Scan for the cell matching the given text and deliver its [x, y] coordinate at center. 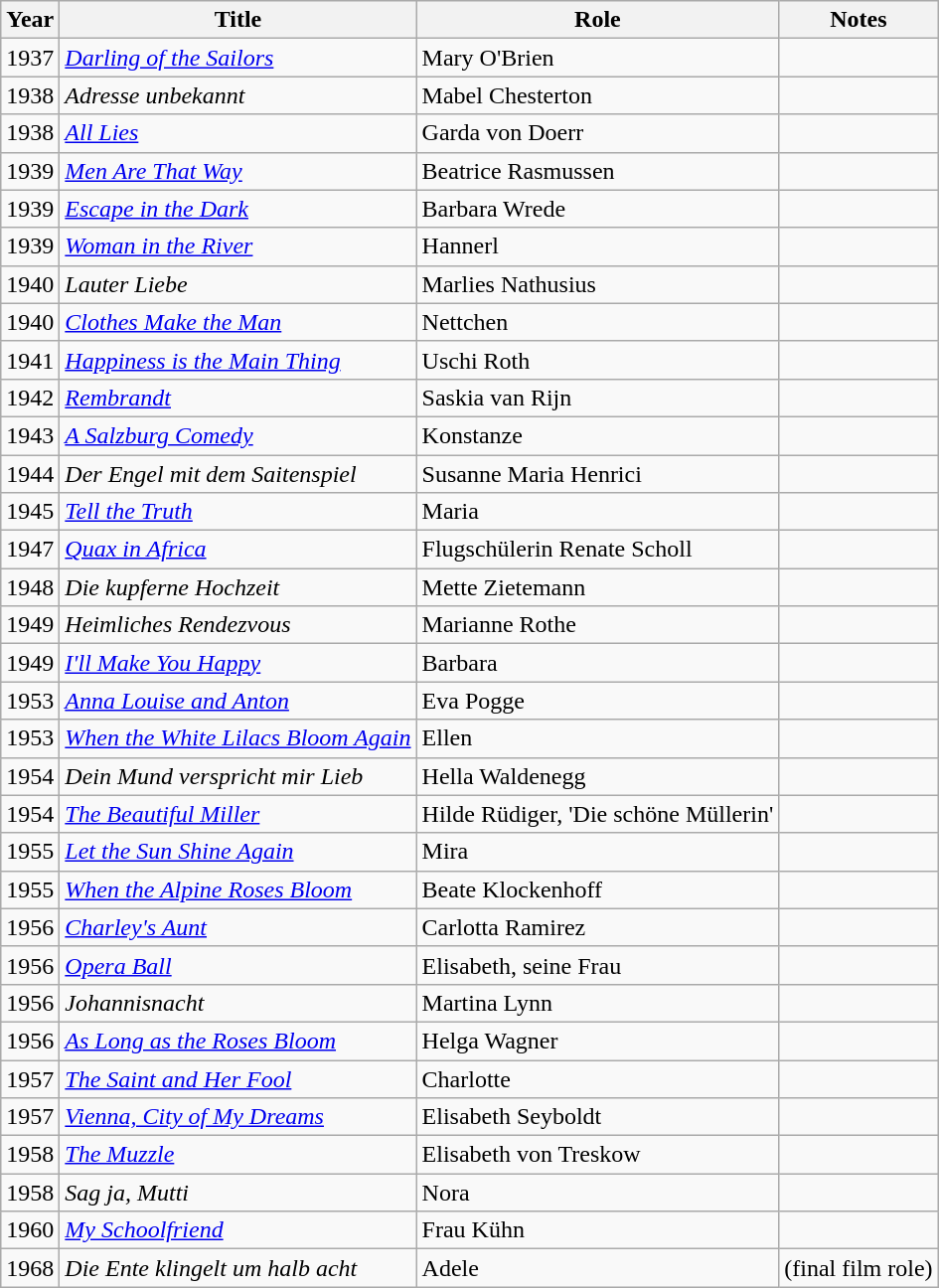
Susanne Maria Henrici [598, 474]
Year [30, 20]
Nettchen [598, 322]
1948 [30, 587]
A Salzburg Comedy [238, 435]
Die kupferne Hochzeit [238, 587]
Beate Klockenhoff [598, 889]
Role [598, 20]
Elisabeth, seine Frau [598, 965]
Lauter Liebe [238, 284]
Heimliches Rendezvous [238, 625]
Die Ente klingelt um halb acht [238, 1268]
Saskia van Rijn [598, 398]
Konstanze [598, 435]
Hella Waldenegg [598, 776]
Mette Zietemann [598, 587]
Notes [859, 20]
Marlies Nathusius [598, 284]
Uschi Roth [598, 360]
Johannisnacht [238, 1003]
Darling of the Sailors [238, 58]
Flugschülerin Renate Scholl [598, 550]
The Muzzle [238, 1155]
Hannerl [598, 246]
Tell the Truth [238, 512]
Hilde Rüdiger, 'Die schöne Müllerin' [598, 814]
The Beautiful Miller [238, 814]
Der Engel mit dem Saitenspiel [238, 474]
Barbara Wrede [598, 209]
Quax in Africa [238, 550]
Dein Mund verspricht mir Lieb [238, 776]
Garda von Doerr [598, 133]
Elisabeth von Treskow [598, 1155]
Carlotta Ramirez [598, 927]
Elisabeth Seyboldt [598, 1117]
Mabel Chesterton [598, 95]
1943 [30, 435]
Maria [598, 512]
(final film role) [859, 1268]
When the Alpine Roses Bloom [238, 889]
Happiness is the Main Thing [238, 360]
Mary O'Brien [598, 58]
Frau Kühn [598, 1230]
My Schoolfriend [238, 1230]
All Lies [238, 133]
1945 [30, 512]
Adele [598, 1268]
Adresse unbekannt [238, 95]
Escape in the Dark [238, 209]
1937 [30, 58]
Woman in the River [238, 246]
Charley's Aunt [238, 927]
Rembrandt [238, 398]
Martina Lynn [598, 1003]
Marianne Rothe [598, 625]
As Long as the Roses Bloom [238, 1041]
Charlotte [598, 1078]
1941 [30, 360]
Nora [598, 1193]
Men Are That Way [238, 171]
Barbara [598, 663]
Mira [598, 852]
Vienna, City of My Dreams [238, 1117]
Ellen [598, 738]
1942 [30, 398]
When the White Lilacs Bloom Again [238, 738]
Eva Pogge [598, 701]
Anna Louise and Anton [238, 701]
1947 [30, 550]
Title [238, 20]
1968 [30, 1268]
Clothes Make the Man [238, 322]
Sag ja, Mutti [238, 1193]
I'll Make You Happy [238, 663]
1960 [30, 1230]
Beatrice Rasmussen [598, 171]
Let the Sun Shine Again [238, 852]
1944 [30, 474]
Opera Ball [238, 965]
The Saint and Her Fool [238, 1078]
Helga Wagner [598, 1041]
